From the cell containing the given text, extract its center point as (x, y) coordinate. 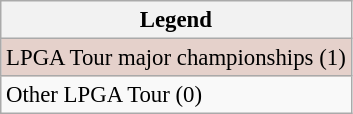
Other LPGA Tour (0) (176, 95)
LPGA Tour major championships (1) (176, 58)
Legend (176, 20)
